Identify which cell holds the provided text, then report its [X, Y] central coordinate. 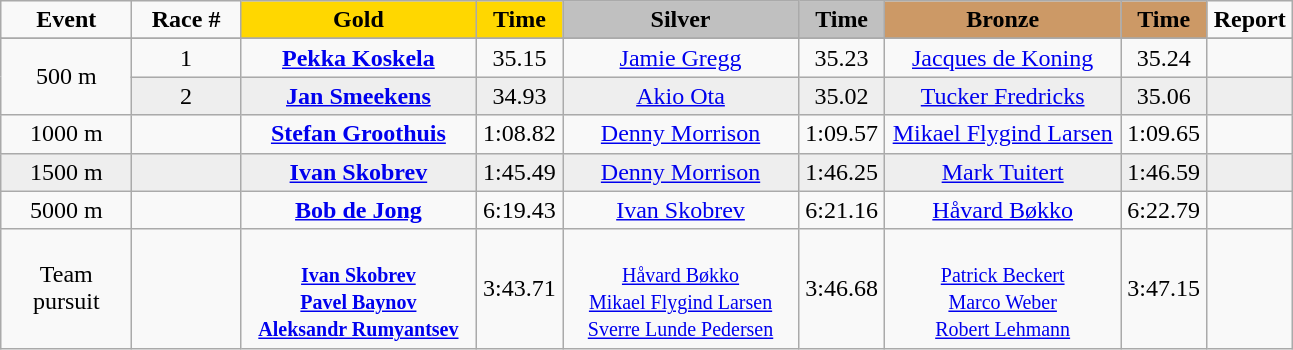
35.02 [842, 96]
35.23 [842, 58]
Stefan Groothuis [358, 134]
3:43.71 [519, 288]
35.15 [519, 58]
1:45.49 [519, 172]
Mark Tuitert [1003, 172]
6:21.16 [842, 210]
Ivan SkobrevPavel BaynovAleksandr Rumyantsev [358, 288]
Silver [680, 20]
2 [186, 96]
34.93 [519, 96]
6:19.43 [519, 210]
Håvard BøkkoMikael Flygind LarsenSverre Lunde Pedersen [680, 288]
35.06 [1164, 96]
Team pursuit [66, 288]
Jamie Gregg [680, 58]
Report [1250, 20]
35.24 [1164, 58]
Bob de Jong [358, 210]
3:46.68 [842, 288]
Mikael Flygind Larsen [1003, 134]
1:46.59 [1164, 172]
1 [186, 58]
Gold [358, 20]
Event [66, 20]
1:09.57 [842, 134]
Pekka Koskela [358, 58]
Bronze [1003, 20]
Håvard Bøkko [1003, 210]
Jan Smeekens [358, 96]
Jacques de Koning [1003, 58]
5000 m [66, 210]
1500 m [66, 172]
3:47.15 [1164, 288]
Patrick BeckertMarco WeberRobert Lehmann [1003, 288]
Tucker Fredricks [1003, 96]
Akio Ota [680, 96]
Race # [186, 20]
6:22.79 [1164, 210]
1:09.65 [1164, 134]
1000 m [66, 134]
500 m [66, 77]
1:08.82 [519, 134]
1:46.25 [842, 172]
